Scan for the cell matching the given text and deliver its [x, y] coordinate at center. 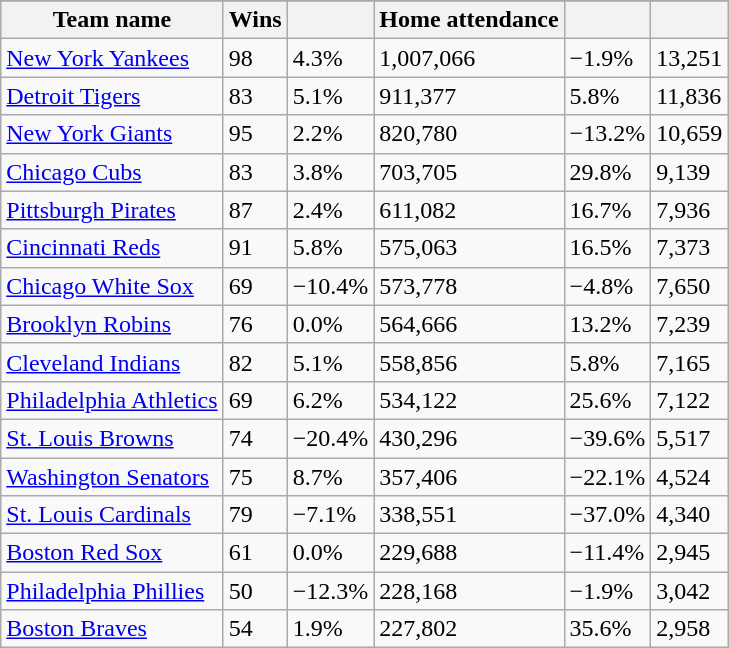
50 [255, 591]
95 [255, 134]
Washington Senators [112, 477]
1.9% [330, 629]
2.2% [330, 134]
3.8% [330, 172]
Philadelphia Athletics [112, 400]
6.2% [330, 400]
430,296 [469, 438]
4,340 [690, 515]
25.6% [608, 400]
5,517 [690, 438]
61 [255, 553]
54 [255, 629]
227,802 [469, 629]
Detroit Tigers [112, 96]
1,007,066 [469, 58]
558,856 [469, 362]
−10.4% [330, 286]
−22.1% [608, 477]
Chicago White Sox [112, 286]
Chicago Cubs [112, 172]
−11.4% [608, 553]
703,705 [469, 172]
82 [255, 362]
76 [255, 324]
75 [255, 477]
35.6% [608, 629]
7,239 [690, 324]
Philadelphia Phillies [112, 591]
2.4% [330, 210]
St. Louis Browns [112, 438]
7,373 [690, 248]
−7.1% [330, 515]
New York Giants [112, 134]
7,936 [690, 210]
91 [255, 248]
98 [255, 58]
St. Louis Cardinals [112, 515]
Boston Braves [112, 629]
16.5% [608, 248]
16.7% [608, 210]
−20.4% [330, 438]
534,122 [469, 400]
229,688 [469, 553]
Boston Red Sox [112, 553]
−13.2% [608, 134]
564,666 [469, 324]
10,659 [690, 134]
87 [255, 210]
4,524 [690, 477]
7,650 [690, 286]
−4.8% [608, 286]
13,251 [690, 58]
573,778 [469, 286]
2,958 [690, 629]
Cincinnati Reds [112, 248]
Wins [255, 20]
Cleveland Indians [112, 362]
8.7% [330, 477]
Team name [112, 20]
357,406 [469, 477]
9,139 [690, 172]
7,165 [690, 362]
338,551 [469, 515]
4.3% [330, 58]
Pittsburgh Pirates [112, 210]
820,780 [469, 134]
74 [255, 438]
13.2% [608, 324]
911,377 [469, 96]
29.8% [608, 172]
Brooklyn Robins [112, 324]
79 [255, 515]
−39.6% [608, 438]
11,836 [690, 96]
−12.3% [330, 591]
611,082 [469, 210]
575,063 [469, 248]
228,168 [469, 591]
2,945 [690, 553]
7,122 [690, 400]
−37.0% [608, 515]
New York Yankees [112, 58]
Home attendance [469, 20]
3,042 [690, 591]
